Pinpoint the cell where the given text exists, returning its [x, y] midpoint coordinate. 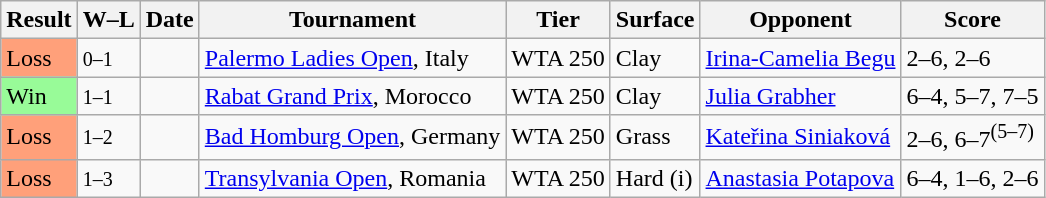
1–3 [108, 178]
Opponent [800, 20]
Tournament [352, 20]
0–1 [108, 58]
6–4, 1–6, 2–6 [972, 178]
Anastasia Potapova [800, 178]
W–L [108, 20]
Result [39, 20]
6–4, 5–7, 7–5 [972, 96]
Hard (i) [655, 178]
Win [39, 96]
2–6, 6–7(5–7) [972, 138]
Rabat Grand Prix, Morocco [352, 96]
1–1 [108, 96]
Irina-Camelia Begu [800, 58]
Transylvania Open, Romania [352, 178]
Kateřina Siniaková [800, 138]
1–2 [108, 138]
Surface [655, 20]
Julia Grabher [800, 96]
Score [972, 20]
2–6, 2–6 [972, 58]
Date [170, 20]
Palermo Ladies Open, Italy [352, 58]
Grass [655, 138]
Bad Homburg Open, Germany [352, 138]
Tier [558, 20]
